Provide the (X, Y) coordinate of the cell's center where the given text is located.  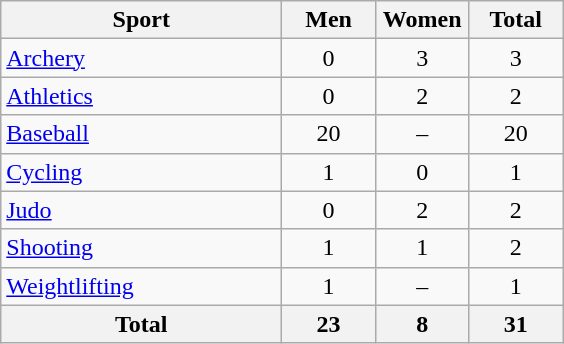
23 (329, 324)
31 (516, 324)
Women (422, 20)
Cycling (142, 172)
Sport (142, 20)
8 (422, 324)
Judo (142, 210)
Weightlifting (142, 286)
Athletics (142, 96)
Shooting (142, 248)
Baseball (142, 134)
Archery (142, 58)
Men (329, 20)
